For the text-containing cell, return its midpoint in (x, y) coordinate format. 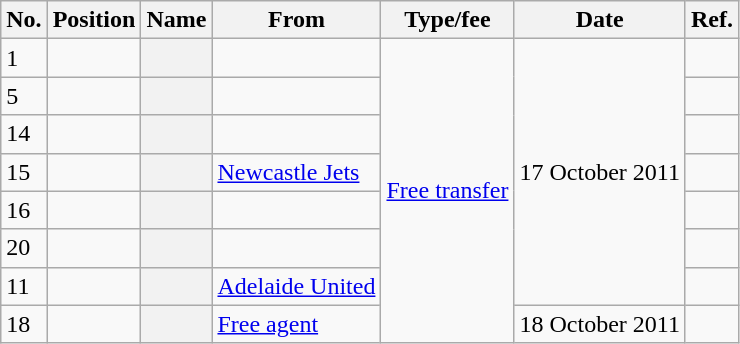
14 (24, 134)
20 (24, 248)
No. (24, 20)
From (296, 20)
1 (24, 58)
Position (94, 20)
18 October 2011 (600, 324)
Newcastle Jets (296, 172)
16 (24, 210)
Adelaide United (296, 286)
Date (600, 20)
Free agent (296, 324)
Name (176, 20)
11 (24, 286)
Ref. (712, 20)
Type/fee (448, 20)
Free transfer (448, 191)
18 (24, 324)
5 (24, 96)
15 (24, 172)
17 October 2011 (600, 172)
